Pinpoint the cell where the given text exists, returning its [x, y] midpoint coordinate. 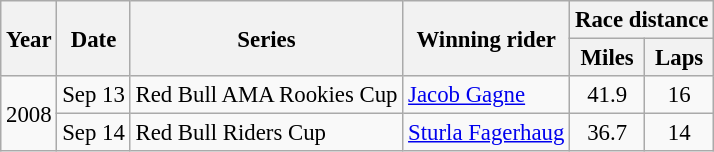
Red Bull AMA Rookies Cup [266, 95]
16 [680, 95]
2008 [29, 114]
Jacob Gagne [486, 95]
Laps [680, 58]
Series [266, 38]
Winning rider [486, 38]
Date [94, 38]
Race distance [642, 20]
14 [680, 133]
Year [29, 38]
Red Bull Riders Cup [266, 133]
36.7 [608, 133]
41.9 [608, 95]
Miles [608, 58]
Sep 13 [94, 95]
Sep 14 [94, 133]
Sturla Fagerhaug [486, 133]
